Search for the cell housing the specified text and yield its [x, y] center coordinate. 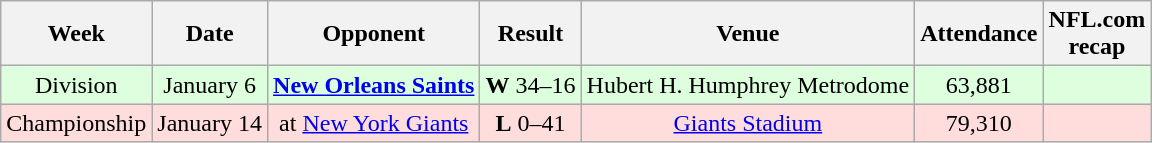
Giants Stadium [748, 123]
W 34–16 [530, 85]
Result [530, 34]
79,310 [979, 123]
Attendance [979, 34]
New Orleans Saints [374, 85]
Division [76, 85]
Week [76, 34]
January 6 [210, 85]
Venue [748, 34]
Hubert H. Humphrey Metrodome [748, 85]
Championship [76, 123]
NFL.comrecap [1097, 34]
January 14 [210, 123]
Opponent [374, 34]
63,881 [979, 85]
L 0–41 [530, 123]
at New York Giants [374, 123]
Date [210, 34]
